Locate the cell with the specified text and output its [X, Y] center coordinate. 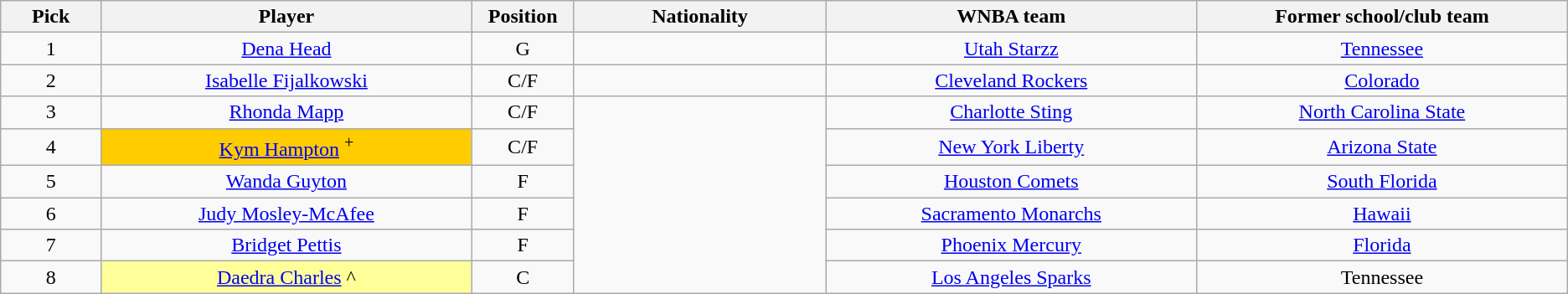
Colorado [1382, 80]
New York Liberty [1012, 147]
Kym Hampton + [286, 147]
6 [51, 214]
Arizona State [1382, 147]
Pick [51, 17]
Position [523, 17]
5 [51, 182]
WNBA team [1012, 17]
4 [51, 147]
8 [51, 277]
Player [286, 17]
South Florida [1382, 182]
Dena Head [286, 49]
2 [51, 80]
Los Angeles Sparks [1012, 277]
Isabelle Fijalkowski [286, 80]
Phoenix Mercury [1012, 245]
Bridget Pettis [286, 245]
Rhonda Mapp [286, 112]
C [523, 277]
Former school/club team [1382, 17]
3 [51, 112]
Cleveland Rockers [1012, 80]
G [523, 49]
Nationality [700, 17]
Hawaii [1382, 214]
7 [51, 245]
Florida [1382, 245]
North Carolina State [1382, 112]
Daedra Charles ^ [286, 277]
Sacramento Monarchs [1012, 214]
Judy Mosley-McAfee [286, 214]
Charlotte Sting [1012, 112]
Utah Starzz [1012, 49]
1 [51, 49]
Wanda Guyton [286, 182]
Houston Comets [1012, 182]
